Provide the [X, Y] coordinate of the cell's center where the given text is located.  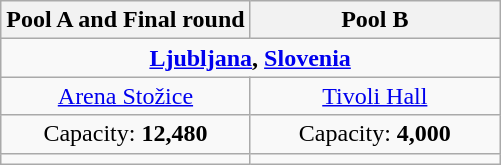
Pool A and Final round [126, 20]
Arena Stožice [126, 96]
Capacity: 12,480 [126, 134]
Capacity: 4,000 [374, 134]
Pool B [374, 20]
Tivoli Hall [374, 96]
Ljubljana, Slovenia [250, 58]
